Return the [x, y] coordinate for the center point of the cell that contains the specified text.  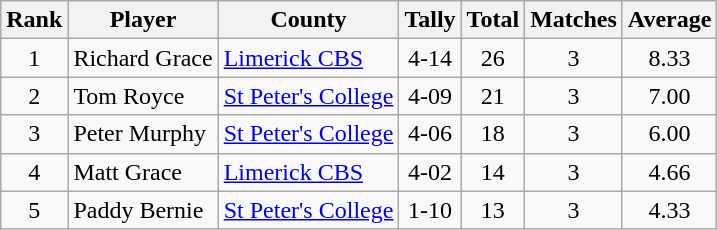
26 [493, 58]
21 [493, 96]
Paddy Bernie [143, 210]
4-06 [430, 134]
Total [493, 20]
4.33 [670, 210]
14 [493, 172]
5 [34, 210]
Tally [430, 20]
Matches [574, 20]
4-02 [430, 172]
6.00 [670, 134]
4-14 [430, 58]
County [308, 20]
Player [143, 20]
2 [34, 96]
8.33 [670, 58]
1 [34, 58]
Tom Royce [143, 96]
Richard Grace [143, 58]
4 [34, 172]
Rank [34, 20]
4-09 [430, 96]
13 [493, 210]
18 [493, 134]
Matt Grace [143, 172]
Average [670, 20]
7.00 [670, 96]
4.66 [670, 172]
Peter Murphy [143, 134]
1-10 [430, 210]
